Capture the cell that displays the provided text and extract its (X, Y) central coordinate. 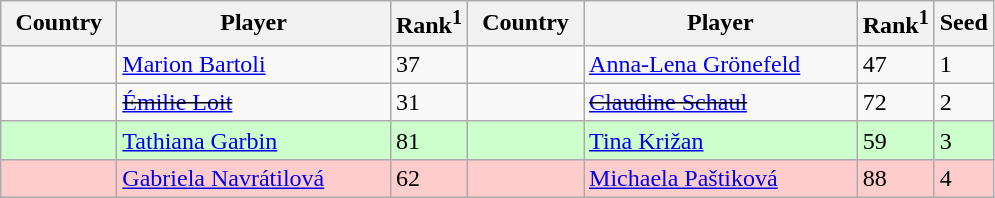
Claudine Schaul (721, 102)
4 (964, 178)
Tina Križan (721, 140)
1 (964, 64)
31 (428, 102)
Anna-Lena Grönefeld (721, 64)
Michaela Paštiková (721, 178)
3 (964, 140)
72 (896, 102)
Tathiana Garbin (254, 140)
37 (428, 64)
59 (896, 140)
47 (896, 64)
81 (428, 140)
88 (896, 178)
62 (428, 178)
Marion Bartoli (254, 64)
Émilie Loit (254, 102)
Gabriela Navrátilová (254, 178)
Seed (964, 24)
2 (964, 102)
